Scan for the cell matching the given text and deliver its (X, Y) coordinate at center. 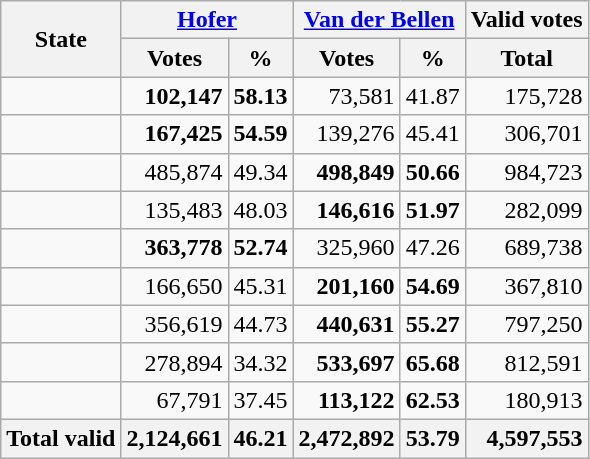
2,472,892 (346, 438)
58.13 (260, 96)
54.59 (260, 134)
167,425 (174, 134)
44.73 (260, 324)
363,778 (174, 248)
62.53 (432, 400)
485,874 (174, 172)
Hofer (207, 20)
278,894 (174, 362)
356,619 (174, 324)
Total valid (61, 438)
34.32 (260, 362)
367,810 (526, 286)
55.27 (432, 324)
46.21 (260, 438)
440,631 (346, 324)
306,701 (526, 134)
146,616 (346, 210)
812,591 (526, 362)
325,960 (346, 248)
50.66 (432, 172)
48.03 (260, 210)
180,913 (526, 400)
797,250 (526, 324)
4,597,553 (526, 438)
135,483 (174, 210)
Total (526, 58)
37.45 (260, 400)
175,728 (526, 96)
498,849 (346, 172)
282,099 (526, 210)
201,160 (346, 286)
2,124,661 (174, 438)
139,276 (346, 134)
73,581 (346, 96)
52.74 (260, 248)
102,147 (174, 96)
67,791 (174, 400)
State (61, 39)
49.34 (260, 172)
54.69 (432, 286)
533,697 (346, 362)
689,738 (526, 248)
Van der Bellen (379, 20)
65.68 (432, 362)
47.26 (432, 248)
984,723 (526, 172)
53.79 (432, 438)
45.41 (432, 134)
41.87 (432, 96)
51.97 (432, 210)
113,122 (346, 400)
Valid votes (526, 20)
166,650 (174, 286)
45.31 (260, 286)
